Extract the [X, Y] coordinate from the center of the cell holding the provided text.  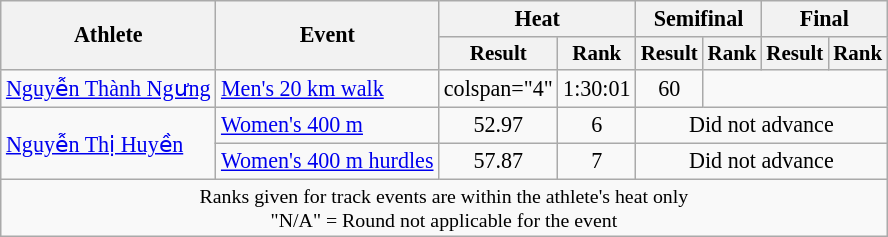
Final [824, 18]
6 [597, 125]
1:30:01 [597, 88]
Event [328, 35]
colspan="4" [498, 88]
Athlete [108, 35]
Ranks given for track events are within the athlete's heat only "N/A" = Round not applicable for the event [444, 208]
7 [597, 161]
57.87 [498, 161]
60 [670, 88]
52.97 [498, 125]
Semifinal [699, 18]
Women's 400 m [328, 125]
Men's 20 km walk [328, 88]
Nguyễn Thị Huyền [108, 143]
Women's 400 m hurdles [328, 161]
Nguyễn Thành Ngưng [108, 88]
Heat [538, 18]
